From the cell containing the given text, extract its center point as (x, y) coordinate. 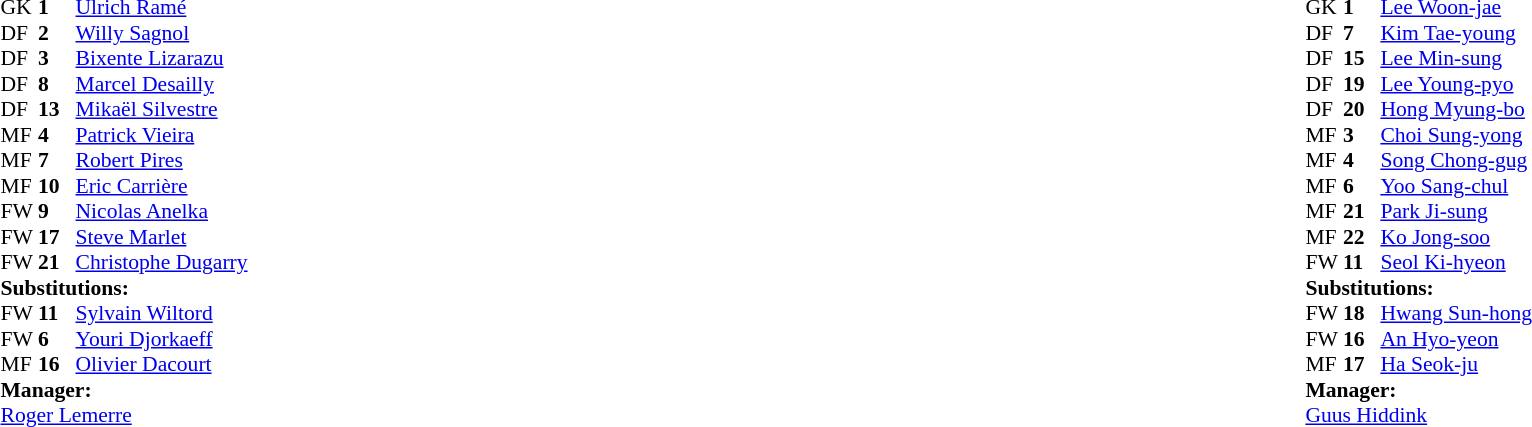
2 (57, 33)
Steve Marlet (162, 237)
Park Ji-sung (1456, 211)
Hong Myung-bo (1456, 109)
19 (1362, 84)
Youri Djorkaeff (162, 339)
Lee Min-sung (1456, 59)
9 (57, 211)
Song Chong-gug (1456, 161)
An Hyo-yeon (1456, 339)
Robert Pires (162, 161)
Seol Ki-hyeon (1456, 263)
Willy Sagnol (162, 33)
Bixente Lizarazu (162, 59)
Patrick Vieira (162, 135)
Ko Jong-soo (1456, 237)
Yoo Sang-chul (1456, 186)
10 (57, 186)
20 (1362, 109)
Ha Seok-ju (1456, 365)
Choi Sung-yong (1456, 135)
Sylvain Wiltord (162, 313)
Olivier Dacourt (162, 365)
13 (57, 109)
Marcel Desailly (162, 84)
15 (1362, 59)
Nicolas Anelka (162, 211)
22 (1362, 237)
Eric Carrière (162, 186)
Mikaël Silvestre (162, 109)
Lee Young-pyo (1456, 84)
Hwang Sun-hong (1456, 313)
18 (1362, 313)
Kim Tae-young (1456, 33)
Christophe Dugarry (162, 263)
8 (57, 84)
